Determine the (X, Y) coordinate at the center of the cell enclosing the given text.  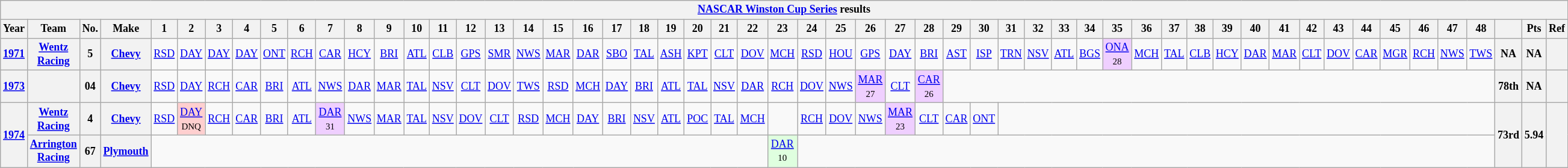
3 (219, 29)
Pts (1534, 29)
13 (500, 29)
ISP (984, 54)
NASCAR Winston Cup Series results (784, 10)
DAR31 (330, 119)
10 (417, 29)
DAYDNQ (191, 119)
38 (1200, 29)
ONA 28 (1117, 54)
45 (1395, 29)
KPT (698, 54)
78th (1508, 87)
29 (956, 29)
16 (588, 29)
2 (191, 29)
Ref (1557, 29)
35 (1117, 29)
SBO (617, 54)
22 (752, 29)
25 (840, 29)
No. (90, 29)
7 (330, 29)
15 (558, 29)
20 (698, 29)
CAR26 (929, 87)
8 (360, 29)
39 (1228, 29)
9 (389, 29)
46 (1424, 29)
44 (1366, 29)
MAR23 (900, 119)
42 (1312, 29)
MAR27 (870, 87)
23 (782, 29)
27 (900, 29)
43 (1339, 29)
36 (1147, 29)
73rd (1508, 135)
18 (644, 29)
Make (126, 29)
1974 (14, 135)
1 (164, 29)
14 (528, 29)
33 (1064, 29)
DAR10 (782, 151)
BGS (1090, 54)
12 (471, 29)
28 (929, 29)
30 (984, 29)
1971 (14, 54)
48 (1481, 29)
6 (302, 29)
Arrington Racing (53, 151)
40 (1256, 29)
26 (870, 29)
19 (671, 29)
31 (1011, 29)
34 (1090, 29)
32 (1038, 29)
Team (53, 29)
21 (725, 29)
67 (90, 151)
HOU (840, 54)
ASH (671, 54)
04 (90, 87)
11 (443, 29)
37 (1174, 29)
17 (617, 29)
41 (1284, 29)
TRN (1011, 54)
1973 (14, 87)
POC (698, 119)
SMR (500, 54)
5.94 (1534, 135)
Year (14, 29)
Plymouth (126, 151)
AST (956, 54)
MGR (1395, 54)
24 (812, 29)
47 (1452, 29)
